Locate the cell with the specified text and output its [X, Y] center coordinate. 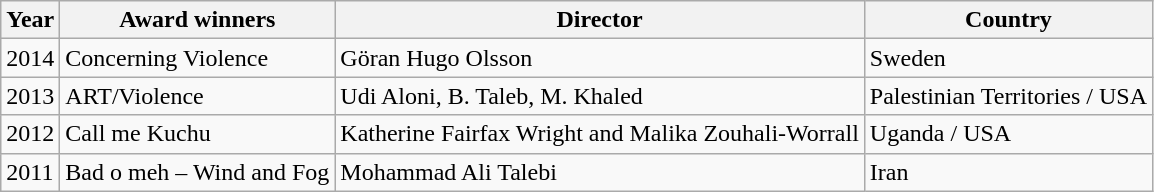
ART/Violence [198, 96]
Uganda / USA [1008, 134]
Katherine Fairfax Wright and Malika Zouhali-Worrall [600, 134]
Palestinian Territories / USA [1008, 96]
Mohammad Ali Talebi [600, 172]
Iran [1008, 172]
Call me Kuchu [198, 134]
2012 [30, 134]
Year [30, 20]
Göran Hugo Olsson [600, 58]
Sweden [1008, 58]
Concerning Violence [198, 58]
2011 [30, 172]
Director [600, 20]
Award winners [198, 20]
2013 [30, 96]
Bad o meh – Wind and Fog [198, 172]
Country [1008, 20]
Udi Aloni, B. Taleb, M. Khaled [600, 96]
2014 [30, 58]
